Pinpoint the cell where the given text exists, returning its [x, y] midpoint coordinate. 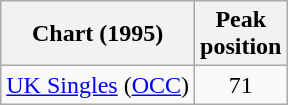
Chart (1995) [98, 34]
UK Singles (OCC) [98, 85]
Peakposition [241, 34]
71 [241, 85]
